Find where the given text appears and provide that cell's center as (x, y) coordinate. 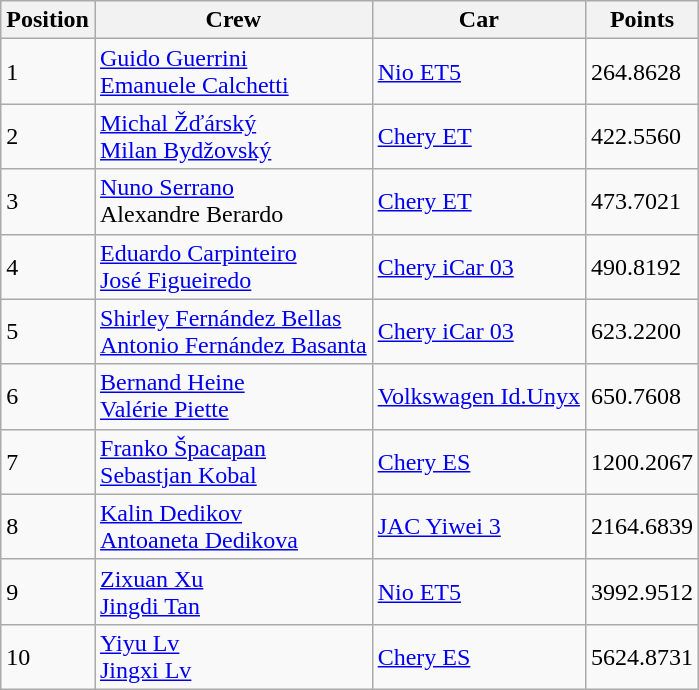
2164.6839 (642, 526)
Points (642, 20)
Eduardo Carpinteiro José Figueiredo (233, 266)
650.7608 (642, 396)
5624.8731 (642, 656)
JAC Yiwei 3 (478, 526)
Yiyu Lv Jingxi Lv (233, 656)
Volkswagen Id.Unyx (478, 396)
264.8628 (642, 72)
422.5560 (642, 136)
1 (48, 72)
Crew (233, 20)
3 (48, 202)
Nuno Serrano Alexandre Berardo (233, 202)
Michal Žďárský Milan Bydžovský (233, 136)
Bernand Heine Valérie Piette (233, 396)
9 (48, 592)
7 (48, 462)
6 (48, 396)
4 (48, 266)
8 (48, 526)
3992.9512 (642, 592)
623.2200 (642, 332)
5 (48, 332)
473.7021 (642, 202)
1200.2067 (642, 462)
Car (478, 20)
10 (48, 656)
Position (48, 20)
Guido Guerrini Emanuele Calchetti (233, 72)
Zixuan Xu Jingdi Tan (233, 592)
Kalin Dedikov Antoaneta Dedikova (233, 526)
Shirley Fernández Bellas Antonio Fernández Basanta (233, 332)
490.8192 (642, 266)
2 (48, 136)
Franko Špacapan Sebastjan Kobal (233, 462)
